Detect which cell encompasses the target text, then output its (X, Y) center coordinate. 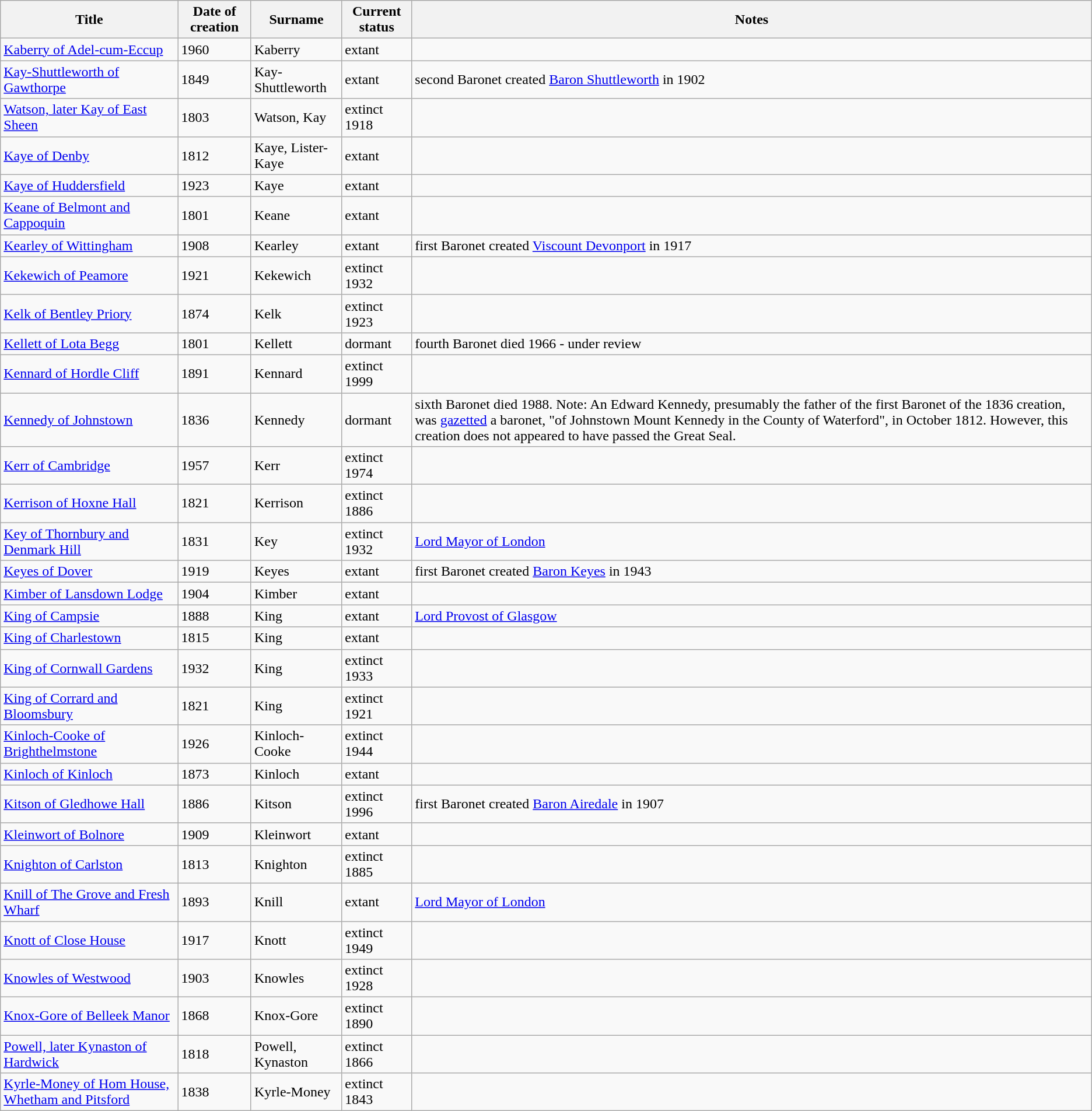
extinct 1918 (377, 118)
extinct 1885 (377, 864)
Knighton of Carlston (89, 864)
1960 (215, 50)
1909 (215, 834)
Kitson (296, 804)
Kimber of Lansdown Lodge (89, 594)
1923 (215, 185)
Knowles (296, 979)
Kekewich of Peamore (89, 275)
Knill of The Grove and Fresh Wharf (89, 902)
Kearley (296, 246)
Kyrle-Money (296, 1092)
Title (89, 20)
1888 (215, 616)
Kelk of Bentley Priory (89, 314)
1917 (215, 940)
Kaye (296, 185)
Watson, later Kay of East Sheen (89, 118)
1926 (215, 744)
1836 (215, 420)
Kaberry of Adel-cum-Eccup (89, 50)
extinct 1921 (377, 706)
first Baronet created Baron Airedale in 1907 (751, 804)
Surname (296, 20)
extinct 1928 (377, 979)
Lord Provost of Glasgow (751, 616)
Kinloch (296, 774)
Kay-Shuttleworth of Gawthorpe (89, 79)
Knowles of Westwood (89, 979)
Kaberry (296, 50)
Knox-Gore (296, 1016)
1893 (215, 902)
Kinloch-Cooke of Brighthelmstone (89, 744)
Knill (296, 902)
Kitson of Gledhowe Hall (89, 804)
1831 (215, 541)
Powell, Kynaston (296, 1054)
1812 (215, 155)
Kennard (296, 373)
1921 (215, 275)
extinct 1866 (377, 1054)
extinct 1996 (377, 804)
extinct 1923 (377, 314)
1818 (215, 1054)
Kyrle-Money of Hom House, Whetham and Pitsford (89, 1092)
1838 (215, 1092)
Kleinwort (296, 834)
Kennedy (296, 420)
1932 (215, 668)
Kekewich (296, 275)
King of Cornwall Gardens (89, 668)
extinct 1974 (377, 465)
Kerrison of Hoxne Hall (89, 504)
1813 (215, 864)
extinct 1843 (377, 1092)
Kaye, Lister-Kaye (296, 155)
Kerr (296, 465)
extinct 1944 (377, 744)
first Baronet created Viscount Devonport in 1917 (751, 246)
1957 (215, 465)
1803 (215, 118)
Current status (377, 20)
Knott (296, 940)
Key (296, 541)
Keyes of Dover (89, 572)
first Baronet created Baron Keyes in 1943 (751, 572)
Keane (296, 216)
second Baronet created Baron Shuttleworth in 1902 (751, 79)
Knox-Gore of Belleek Manor (89, 1016)
Key of Thornbury and Denmark Hill (89, 541)
extinct 1886 (377, 504)
Date of creation (215, 20)
extinct 1999 (377, 373)
Kearley of Wittingham (89, 246)
Kennedy of Johnstown (89, 420)
Kinloch of Kinloch (89, 774)
1908 (215, 246)
1873 (215, 774)
1886 (215, 804)
Notes (751, 20)
Kimber (296, 594)
Kerrison (296, 504)
King of Campsie (89, 616)
Keyes (296, 572)
1903 (215, 979)
Knott of Close House (89, 940)
Kay-Shuttleworth (296, 79)
Knighton (296, 864)
fourth Baronet died 1966 - under review (751, 344)
extinct 1890 (377, 1016)
1849 (215, 79)
Kaye of Huddersfield (89, 185)
1891 (215, 373)
Kerr of Cambridge (89, 465)
Kleinwort of Bolnore (89, 834)
1815 (215, 638)
King of Charlestown (89, 638)
1868 (215, 1016)
King of Corrard and Bloomsbury (89, 706)
1904 (215, 594)
Watson, Kay (296, 118)
Kaye of Denby (89, 155)
Kinloch-Cooke (296, 744)
Kellett (296, 344)
1919 (215, 572)
1874 (215, 314)
extinct 1933 (377, 668)
Kelk (296, 314)
Kellett of Lota Begg (89, 344)
Kennard of Hordle Cliff (89, 373)
Keane of Belmont and Cappoquin (89, 216)
extinct 1949 (377, 940)
Powell, later Kynaston of Hardwick (89, 1054)
